Output the [x, y] coordinate of the center of the cell containing the given text.  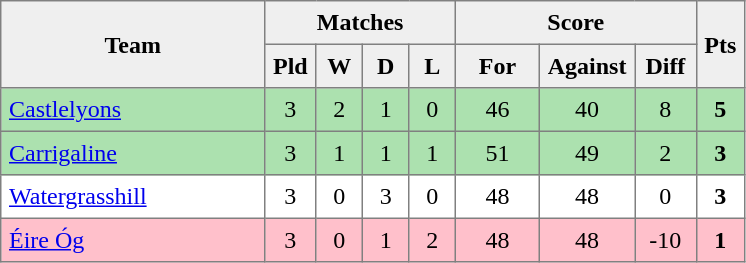
L [432, 66]
Team [133, 44]
Score [576, 23]
W [339, 66]
-10 [666, 240]
D [385, 66]
40 [586, 110]
Diff [666, 66]
Matches [360, 23]
Against [586, 66]
Carrigaline [133, 153]
Castlelyons [133, 110]
8 [666, 110]
Pts [720, 44]
Pld [290, 66]
51 [497, 153]
For [497, 66]
Éire Óg [133, 240]
49 [586, 153]
Watergrasshill [133, 197]
46 [497, 110]
5 [720, 110]
